Provide the (x, y) coordinate of the cell's center where the given text is located.  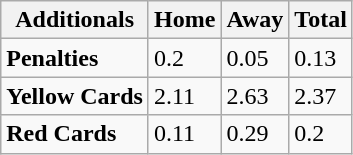
0.29 (255, 134)
0.05 (255, 58)
Away (255, 20)
Yellow Cards (75, 96)
Home (184, 20)
Total (321, 20)
Additionals (75, 20)
2.11 (184, 96)
0.11 (184, 134)
2.37 (321, 96)
Penalties (75, 58)
Red Cards (75, 134)
2.63 (255, 96)
0.13 (321, 58)
